Capture the cell that displays the provided text and extract its [X, Y] central coordinate. 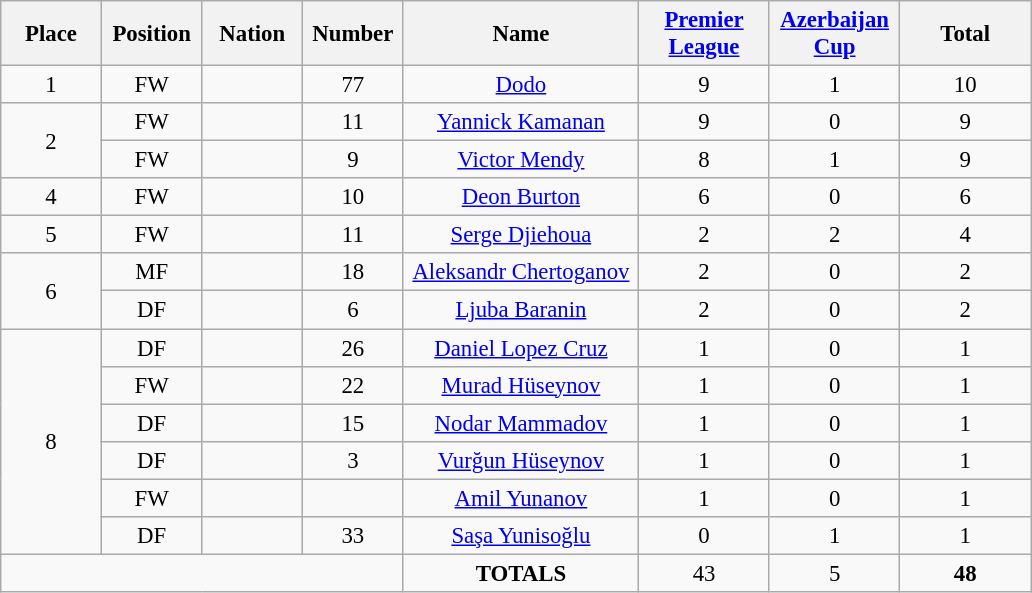
Nation [252, 34]
TOTALS [521, 573]
Premier League [704, 34]
48 [966, 573]
Yannick Kamanan [521, 122]
Daniel Lopez Cruz [521, 348]
22 [354, 385]
Number [354, 34]
3 [354, 460]
77 [354, 85]
43 [704, 573]
Azerbaijan Cup [834, 34]
Deon Burton [521, 197]
33 [354, 536]
Ljuba Baranin [521, 310]
Serge Djiehoua [521, 235]
Victor Mendy [521, 160]
15 [354, 423]
MF [152, 273]
Total [966, 34]
Saşa Yunisoğlu [521, 536]
Aleksandr Chertoganov [521, 273]
Nodar Mammadov [521, 423]
Vurğun Hüseynov [521, 460]
Name [521, 34]
18 [354, 273]
Place [52, 34]
Amil Yunanov [521, 498]
Murad Hüseynov [521, 385]
Position [152, 34]
26 [354, 348]
Dodo [521, 85]
